Search for the cell housing the specified text and yield its [X, Y] center coordinate. 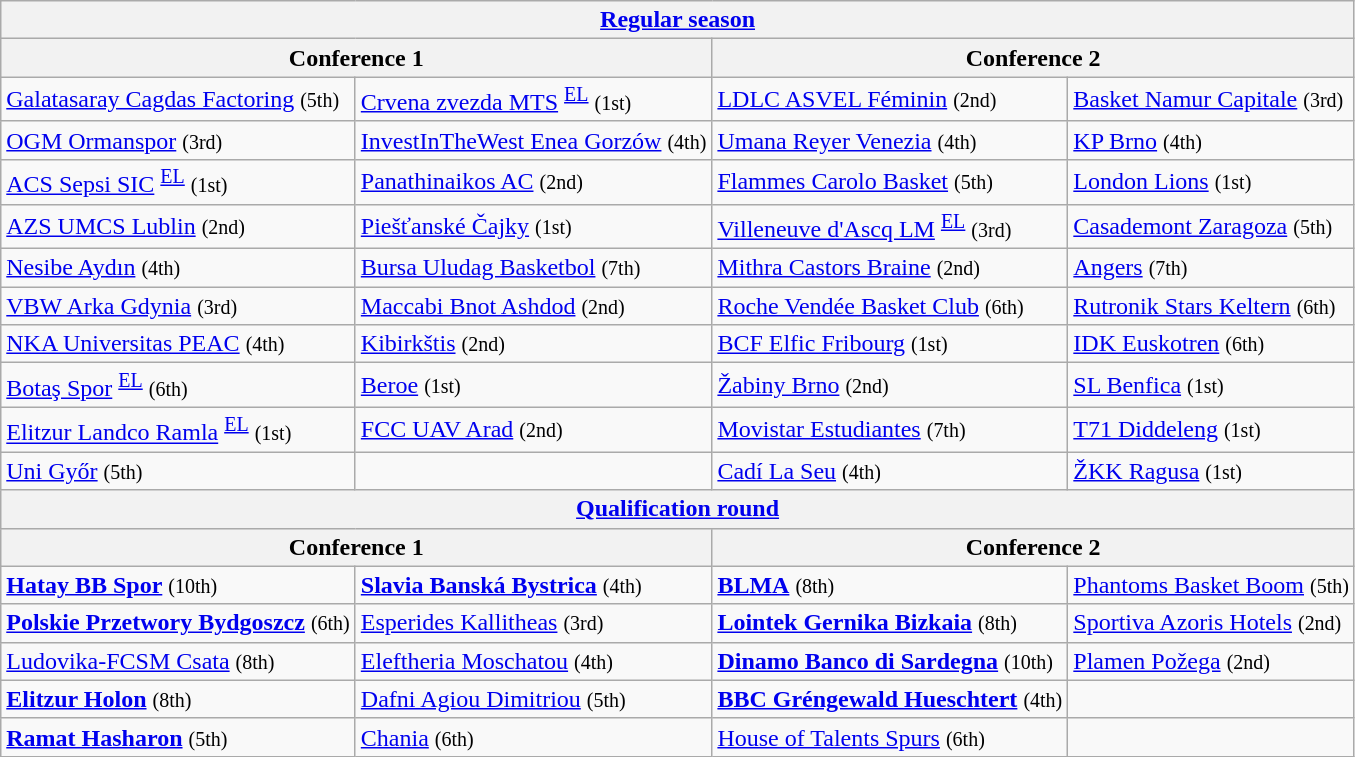
Basket Namur Capitale (3rd) [1212, 100]
Dafni Agiou Dimitriou (5th) [534, 699]
VBW Arka Gdynia (3rd) [178, 306]
Roche Vendée Basket Club (6th) [890, 306]
Bursa Uludag Basketbol (7th) [534, 268]
Nesibe Aydın (4th) [178, 268]
Lointek Gernika Bizkaia (8th) [890, 623]
Polskie Przetwory Bydgoszcz (6th) [178, 623]
Panathinaikos AC (2nd) [534, 182]
Cadí La Seu (4th) [890, 471]
InvestInTheWest Enea Gorzów (4th) [534, 140]
Sportiva Azoris Hotels (2nd) [1212, 623]
Villeneuve d'Ascq LM EL (3rd) [890, 226]
BBC Gréngewald Hueschtert (4th) [890, 699]
BCF Elfic Fribourg (1st) [890, 344]
Ramat Hasharon (5th) [178, 737]
House of Talents Spurs (6th) [890, 737]
Slavia Banská Bystrica (4th) [534, 585]
T71 Diddeleng (1st) [1212, 430]
Flammes Carolo Basket (5th) [890, 182]
Phantoms Basket Boom (5th) [1212, 585]
Žabiny Brno (2nd) [890, 386]
Crvena zvezda MTS EL (1st) [534, 100]
Dinamo Banco di Sardegna (10th) [890, 661]
LDLC ASVEL Féminin (2nd) [890, 100]
FCC UAV Arad (2nd) [534, 430]
Qualification round [678, 509]
Eleftheria Moschatou (4th) [534, 661]
Movistar Estudiantes (7th) [890, 430]
NKA Universitas PEAC (4th) [178, 344]
Ludovika-FCSM Csata (8th) [178, 661]
KP Brno (4th) [1212, 140]
Umana Reyer Venezia (4th) [890, 140]
Piešťanské Čajky (1st) [534, 226]
Galatasaray Cagdas Factoring (5th) [178, 100]
Botaş Spor EL (6th) [178, 386]
London Lions (1st) [1212, 182]
Esperides Kallitheas (3rd) [534, 623]
Angers (7th) [1212, 268]
Mithra Castors Braine (2nd) [890, 268]
Elitzur Landco Ramla EL (1st) [178, 430]
AZS UMCS Lublin (2nd) [178, 226]
Maccabi Bnot Ashdod (2nd) [534, 306]
Plamen Požega (2nd) [1212, 661]
ŽKK Ragusa (1st) [1212, 471]
Uni Győr (5th) [178, 471]
BLMA (8th) [890, 585]
SL Benfica (1st) [1212, 386]
Hatay BB Spor (10th) [178, 585]
Kibirkštis (2nd) [534, 344]
Rutronik Stars Keltern (6th) [1212, 306]
Regular season [678, 20]
Beroe (1st) [534, 386]
OGM Ormanspor (3rd) [178, 140]
Chania (6th) [534, 737]
ACS Sepsi SIC EL (1st) [178, 182]
Elitzur Holon (8th) [178, 699]
IDK Euskotren (6th) [1212, 344]
Casademont Zaragoza (5th) [1212, 226]
